From the cell containing the given text, extract its center point as (X, Y) coordinate. 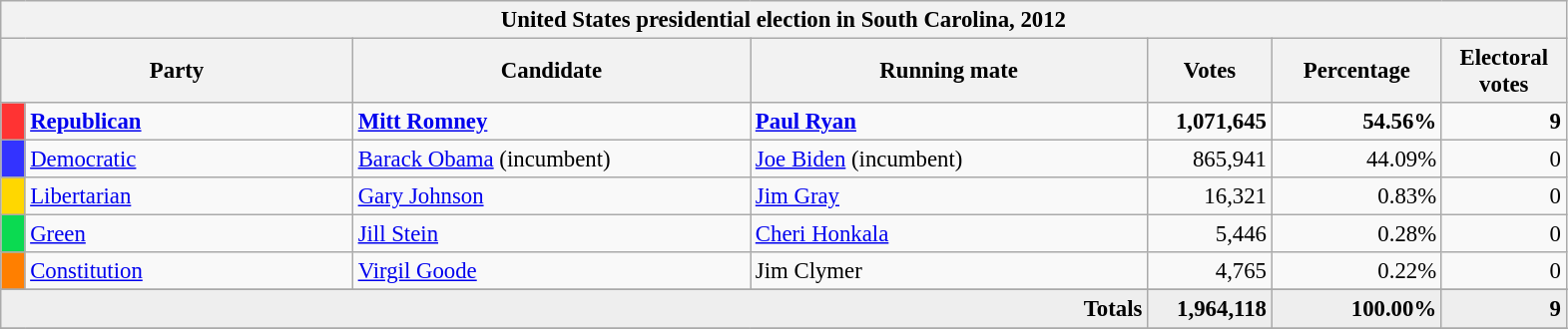
Electoral votes (1503, 72)
Votes (1210, 72)
Barack Obama (incumbent) (551, 160)
Libertarian (189, 196)
Mitt Romney (551, 122)
Virgil Goode (551, 272)
Jim Clymer (949, 272)
Totals (575, 309)
Percentage (1356, 72)
4,765 (1210, 272)
0.22% (1356, 272)
Candidate (551, 72)
Paul Ryan (949, 122)
0.83% (1356, 196)
Party (178, 72)
Cheri Honkala (949, 234)
Running mate (949, 72)
1,071,645 (1210, 122)
5,446 (1210, 234)
865,941 (1210, 160)
1,964,118 (1210, 309)
0.28% (1356, 234)
Democratic (189, 160)
Republican (189, 122)
Joe Biden (incumbent) (949, 160)
Gary Johnson (551, 196)
Jim Gray (949, 196)
44.09% (1356, 160)
100.00% (1356, 309)
United States presidential election in South Carolina, 2012 (784, 20)
Constitution (189, 272)
54.56% (1356, 122)
Jill Stein (551, 234)
Green (189, 234)
16,321 (1210, 196)
